From the cell containing the given text, extract its center point as (x, y) coordinate. 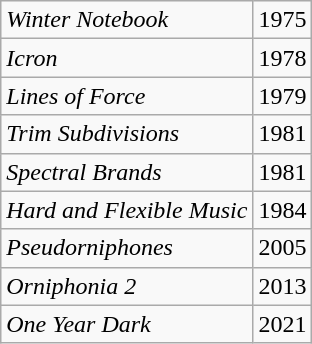
Icron (127, 58)
1978 (282, 58)
2013 (282, 286)
Pseudorniphones (127, 248)
2021 (282, 324)
Orniphonia 2 (127, 286)
1984 (282, 210)
Hard and Flexible Music (127, 210)
Lines of Force (127, 96)
1975 (282, 20)
One Year Dark (127, 324)
Trim Subdivisions (127, 134)
1979 (282, 96)
Winter Notebook (127, 20)
2005 (282, 248)
Spectral Brands (127, 172)
